Output the (x, y) coordinate of the center of the cell containing the given text.  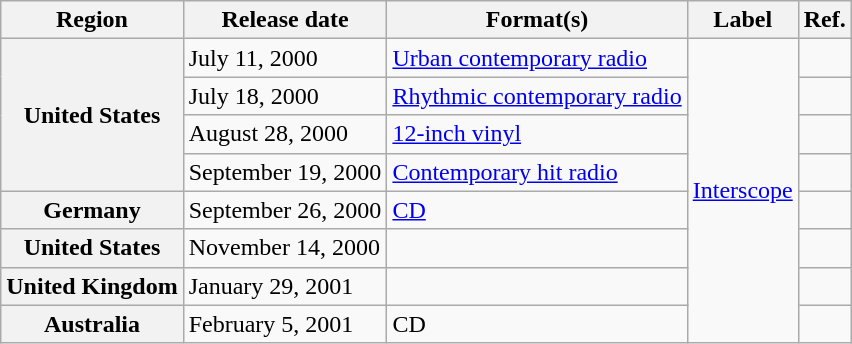
September 26, 2000 (285, 210)
Rhythmic contemporary radio (537, 96)
July 11, 2000 (285, 58)
July 18, 2000 (285, 96)
Germany (92, 210)
Interscope (742, 191)
November 14, 2000 (285, 248)
Contemporary hit radio (537, 172)
Urban contemporary radio (537, 58)
Australia (92, 324)
Region (92, 20)
12-inch vinyl (537, 134)
Format(s) (537, 20)
United Kingdom (92, 286)
September 19, 2000 (285, 172)
Label (742, 20)
August 28, 2000 (285, 134)
Release date (285, 20)
Ref. (824, 20)
January 29, 2001 (285, 286)
February 5, 2001 (285, 324)
